Return the [X, Y] coordinate for the center point of the cell that contains the specified text.  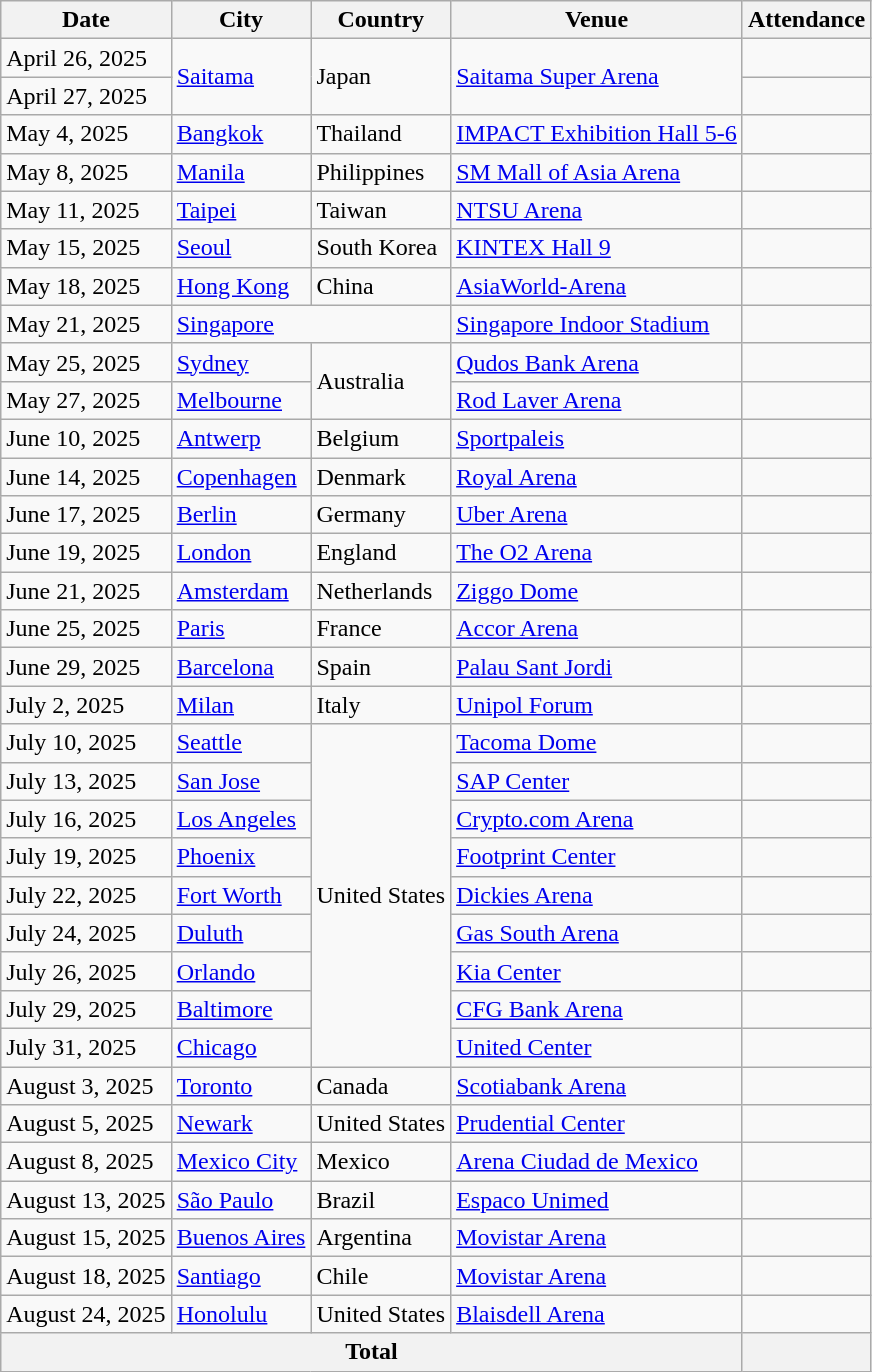
Santiago [241, 1276]
Barcelona [241, 667]
August 24, 2025 [86, 1314]
July 29, 2025 [86, 1009]
Duluth [241, 933]
Germany [381, 515]
Singapore [310, 324]
Orlando [241, 971]
Antwerp [241, 438]
Gas South Arena [597, 933]
Saitama Super Arena [597, 77]
Chicago [241, 1047]
Kia Center [597, 971]
Milan [241, 705]
Footprint Center [597, 857]
Brazil [381, 1200]
Unipol Forum [597, 705]
China [381, 286]
Seattle [241, 743]
Blaisdell Arena [597, 1314]
Honolulu [241, 1314]
Taiwan [381, 210]
May 8, 2025 [86, 172]
Country [381, 20]
Palau Sant Jordi [597, 667]
Saitama [241, 77]
July 31, 2025 [86, 1047]
CFG Bank Arena [597, 1009]
July 2, 2025 [86, 705]
Prudential Center [597, 1124]
United Center [597, 1047]
Italy [381, 705]
France [381, 629]
June 14, 2025 [86, 477]
Mexico [381, 1162]
Baltimore [241, 1009]
May 11, 2025 [86, 210]
June 17, 2025 [86, 515]
Ziggo Dome [597, 591]
Scotiabank Arena [597, 1085]
AsiaWorld-Arena [597, 286]
Phoenix [241, 857]
April 26, 2025 [86, 58]
July 19, 2025 [86, 857]
Philippines [381, 172]
IMPACT Exhibition Hall 5-6 [597, 134]
July 26, 2025 [86, 971]
Bangkok [241, 134]
Chile [381, 1276]
SM Mall of Asia Arena [597, 172]
May 4, 2025 [86, 134]
KINTEX Hall 9 [597, 248]
NTSU Arena [597, 210]
Singapore Indoor Stadium [597, 324]
August 15, 2025 [86, 1238]
Venue [597, 20]
May 21, 2025 [86, 324]
July 22, 2025 [86, 895]
Taipei [241, 210]
Sportpaleis [597, 438]
Denmark [381, 477]
San Jose [241, 781]
Espaco Unimed [597, 1200]
Crypto.com Arena [597, 819]
São Paulo [241, 1200]
August 18, 2025 [86, 1276]
Manila [241, 172]
Uber Arena [597, 515]
Hong Kong [241, 286]
July 24, 2025 [86, 933]
Royal Arena [597, 477]
Seoul [241, 248]
July 13, 2025 [86, 781]
July 10, 2025 [86, 743]
England [381, 553]
Argentina [381, 1238]
Melbourne [241, 400]
Belgium [381, 438]
June 29, 2025 [86, 667]
Berlin [241, 515]
Total [372, 1352]
City [241, 20]
Rod Laver Arena [597, 400]
April 27, 2025 [86, 96]
July 16, 2025 [86, 819]
August 8, 2025 [86, 1162]
May 18, 2025 [86, 286]
Tacoma Dome [597, 743]
June 10, 2025 [86, 438]
Newark [241, 1124]
Canada [381, 1085]
August 13, 2025 [86, 1200]
Mexico City [241, 1162]
Buenos Aires [241, 1238]
The O2 Arena [597, 553]
Copenhagen [241, 477]
Netherlands [381, 591]
Los Angeles [241, 819]
Date [86, 20]
Spain [381, 667]
London [241, 553]
Attendance [806, 20]
Sydney [241, 362]
Amsterdam [241, 591]
Arena Ciudad de Mexico [597, 1162]
Dickies Arena [597, 895]
Toronto [241, 1085]
Thailand [381, 134]
Japan [381, 77]
SAP Center [597, 781]
May 27, 2025 [86, 400]
Fort Worth [241, 895]
May 15, 2025 [86, 248]
South Korea [381, 248]
Australia [381, 381]
August 5, 2025 [86, 1124]
August 3, 2025 [86, 1085]
June 25, 2025 [86, 629]
Accor Arena [597, 629]
Qudos Bank Arena [597, 362]
May 25, 2025 [86, 362]
June 19, 2025 [86, 553]
June 21, 2025 [86, 591]
Paris [241, 629]
